Search for the cell housing the specified text and yield its (x, y) center coordinate. 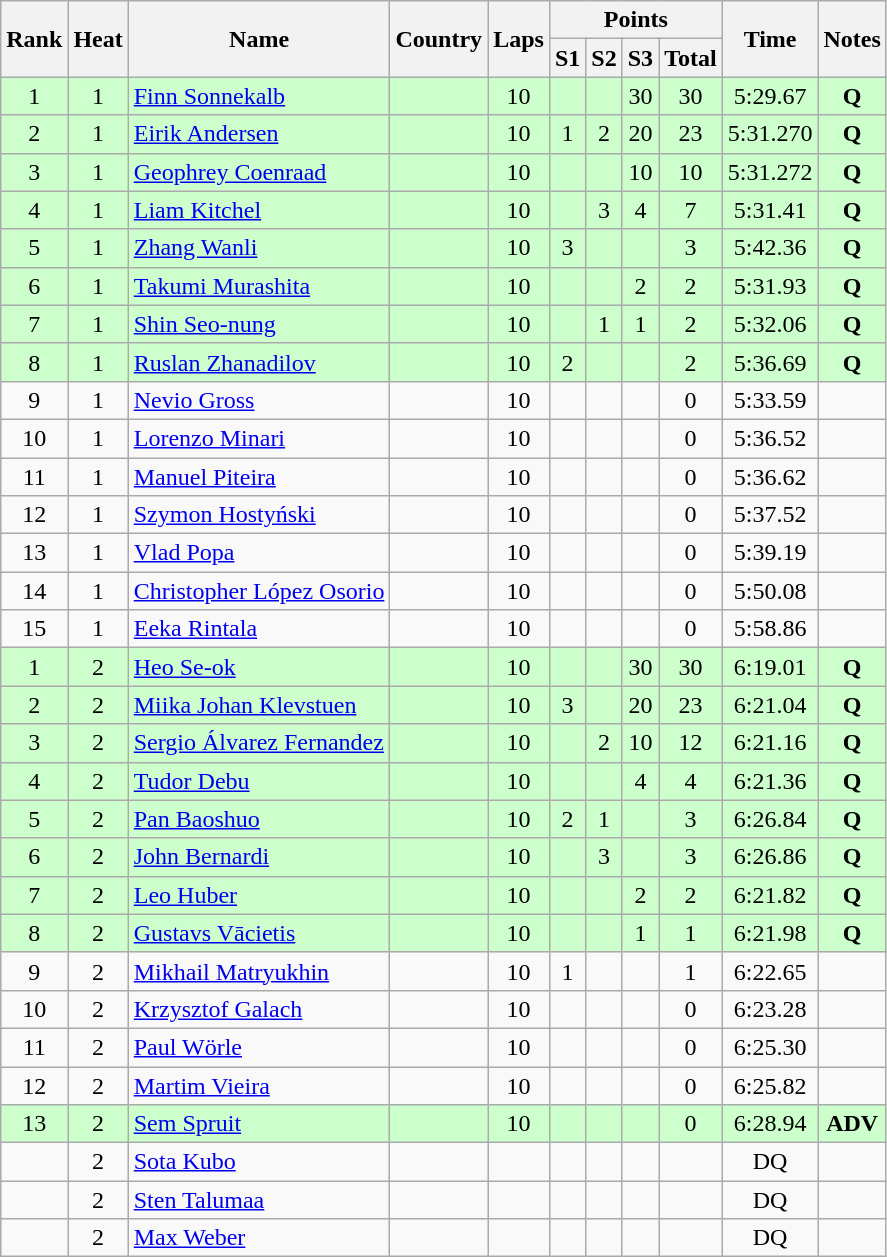
Rank (34, 39)
Krzysztof Galach (259, 1009)
5:31.41 (770, 210)
Eeka Rintala (259, 629)
Sten Talumaa (259, 1200)
S1 (567, 58)
Sergio Álvarez Fernandez (259, 743)
Time (770, 39)
Pan Baoshuo (259, 819)
6:21.98 (770, 933)
Notes (852, 39)
5:31.272 (770, 172)
5:29.67 (770, 96)
John Bernardi (259, 857)
Heo Se-ok (259, 667)
Tudor Debu (259, 781)
Christopher López Osorio (259, 591)
6:25.82 (770, 1085)
Miika Johan Klevstuen (259, 705)
5:31.270 (770, 134)
Martim Vieira (259, 1085)
Country (439, 39)
Max Weber (259, 1238)
Shin Seo-nung (259, 324)
Ruslan Zhanadilov (259, 362)
Takumi Murashita (259, 286)
Sem Spruit (259, 1124)
6:21.36 (770, 781)
Leo Huber (259, 895)
5:31.93 (770, 286)
Lorenzo Minari (259, 438)
5:42.36 (770, 248)
Total (691, 58)
6:19.01 (770, 667)
5:50.08 (770, 591)
5:39.19 (770, 553)
Nevio Gross (259, 400)
Points (636, 20)
5:36.52 (770, 438)
Name (259, 39)
15 (34, 629)
6:21.04 (770, 705)
Szymon Hostyński (259, 515)
6:23.28 (770, 1009)
5:36.69 (770, 362)
S2 (604, 58)
Liam Kitchel (259, 210)
14 (34, 591)
Sota Kubo (259, 1162)
5:32.06 (770, 324)
Finn Sonnekalb (259, 96)
Mikhail Matryukhin (259, 971)
Laps (519, 39)
6:28.94 (770, 1124)
Gustavs Vācietis (259, 933)
S3 (640, 58)
5:58.86 (770, 629)
Manuel Piteira (259, 477)
6:26.84 (770, 819)
Vlad Popa (259, 553)
Paul Wörle (259, 1047)
Geophrey Coenraad (259, 172)
5:37.52 (770, 515)
Zhang Wanli (259, 248)
6:22.65 (770, 971)
6:26.86 (770, 857)
6:25.30 (770, 1047)
6:21.82 (770, 895)
5:33.59 (770, 400)
Eirik Andersen (259, 134)
5:36.62 (770, 477)
ADV (852, 1124)
6:21.16 (770, 743)
Heat (98, 39)
